Pinpoint the cell where the given text exists, returning its [X, Y] midpoint coordinate. 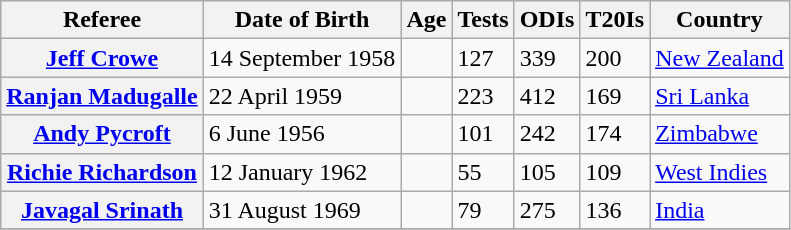
Richie Richardson [102, 172]
412 [547, 96]
22 April 1959 [302, 96]
T20Is [615, 20]
79 [483, 210]
Country [720, 20]
Referee [102, 20]
Age [426, 20]
Javagal Srinath [102, 210]
55 [483, 172]
Tests [483, 20]
223 [483, 96]
India [720, 210]
Andy Pycroft [102, 134]
Sri Lanka [720, 96]
174 [615, 134]
Date of Birth [302, 20]
275 [547, 210]
West Indies [720, 172]
31 August 1969 [302, 210]
ODIs [547, 20]
242 [547, 134]
12 January 1962 [302, 172]
136 [615, 210]
New Zealand [720, 58]
127 [483, 58]
339 [547, 58]
169 [615, 96]
Zimbabwe [720, 134]
Jeff Crowe [102, 58]
200 [615, 58]
101 [483, 134]
Ranjan Madugalle [102, 96]
109 [615, 172]
14 September 1958 [302, 58]
6 June 1956 [302, 134]
105 [547, 172]
